Search for the cell housing the specified text and yield its (x, y) center coordinate. 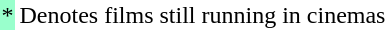
* (8, 15)
